Find where the given text appears and provide that cell's center as (X, Y) coordinate. 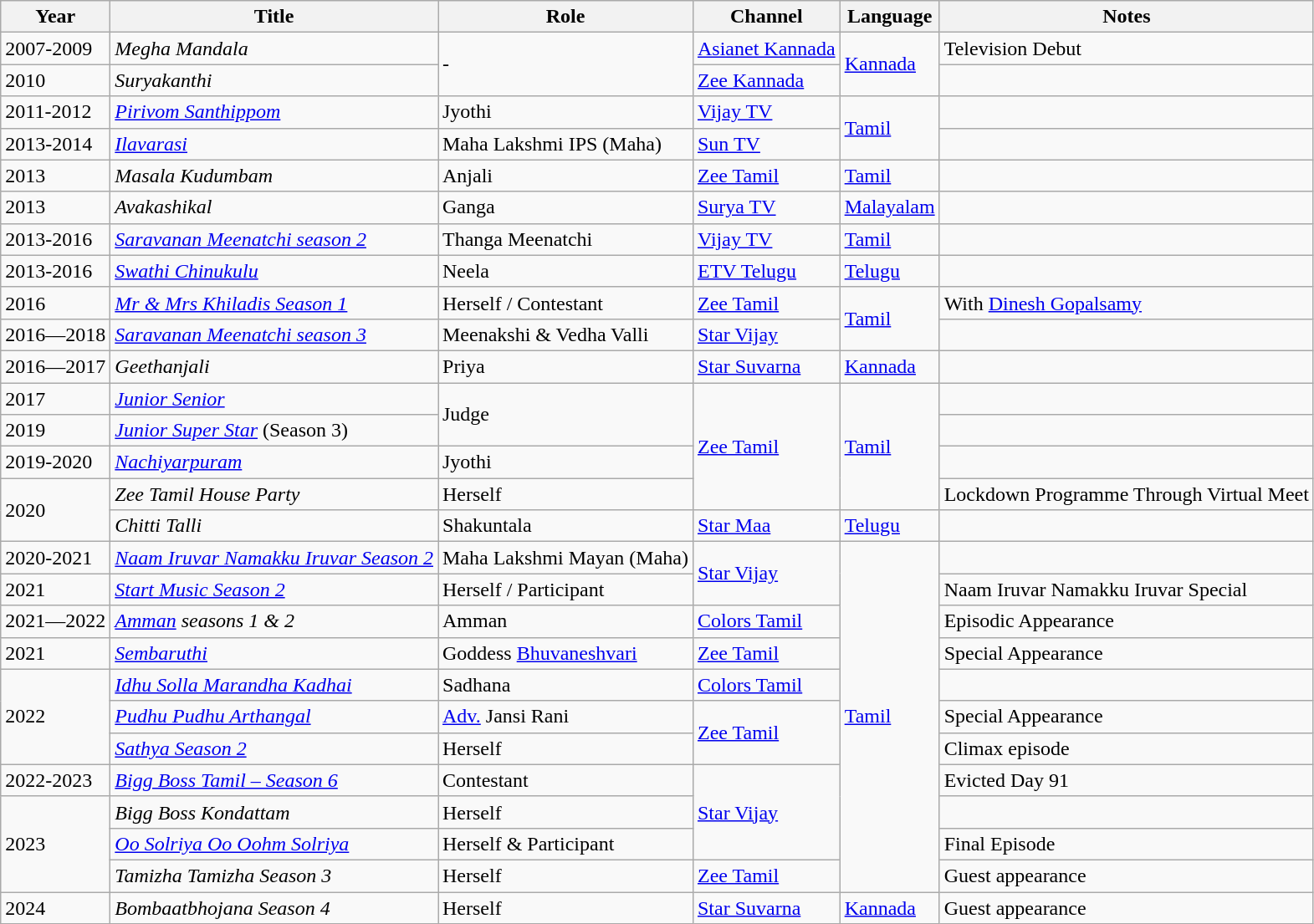
Final Episode (1126, 844)
2016—2017 (55, 366)
Evicted Day 91 (1126, 780)
2016—2018 (55, 334)
2019 (55, 431)
Idhu Solla Marandha Kadhai (274, 685)
Swathi Chinukulu (274, 271)
With Dinesh Gopalsamy (1126, 303)
2019-2020 (55, 462)
Tamizha Tamizha Season 3 (274, 876)
Suryakanthi (274, 80)
2020 (55, 510)
Climax episode (1126, 748)
Asianet Kannada (766, 48)
Sadhana (565, 685)
Herself / Contestant (565, 303)
Ganga (565, 207)
Maha Lakshmi Mayan (Maha) (565, 558)
2022-2023 (55, 780)
2017 (55, 399)
Saravanan Meenatchi season 3 (274, 334)
2024 (55, 907)
Oo Solriya Oo Oohm Solriya (274, 844)
- (565, 64)
Chitti Talli (274, 526)
Herself / Participant (565, 590)
Naam Iruvar Namakku Iruvar Special (1126, 590)
2011-2012 (55, 112)
Sembaruthi (274, 653)
Amman (565, 621)
Neela (565, 271)
Contestant (565, 780)
Saravanan Meenatchi season 2 (274, 239)
Role (565, 17)
Masala Kudumbam (274, 176)
2010 (55, 80)
Sathya Season 2 (274, 748)
Bigg Boss Tamil – Season 6 (274, 780)
2020-2021 (55, 558)
Episodic Appearance (1126, 621)
Surya TV (766, 207)
Megha Mandala (274, 48)
Bigg Boss Kondattam (274, 812)
Start Music Season 2 (274, 590)
Language (890, 17)
Meenakshi & Vedha Valli (565, 334)
Zee Kannada (766, 80)
Herself & Participant (565, 844)
Anjali (565, 176)
ETV Telugu (766, 271)
Goddess Bhuvaneshvari (565, 653)
Malayalam (890, 207)
2021—2022 (55, 621)
Year (55, 17)
2007-2009 (55, 48)
Television Debut (1126, 48)
Sun TV (766, 144)
Maha Lakshmi IPS (Maha) (565, 144)
Junior Senior (274, 399)
Zee Tamil House Party (274, 494)
2023 (55, 844)
Notes (1126, 17)
Channel (766, 17)
2013-2014 (55, 144)
Shakuntala (565, 526)
Naam Iruvar Namakku Iruvar Season 2 (274, 558)
Lockdown Programme Through Virtual Meet (1126, 494)
Geethanjali (274, 366)
Title (274, 17)
Ilavarasi (274, 144)
Star Maa (766, 526)
Pudhu Pudhu Arthangal (274, 717)
Thanga Meenatchi (565, 239)
Priya (565, 366)
Avakashikal (274, 207)
Judge (565, 415)
Adv. Jansi Rani (565, 717)
Junior Super Star (Season 3) (274, 431)
2022 (55, 717)
Nachiyarpuram (274, 462)
Amman seasons 1 & 2 (274, 621)
2016 (55, 303)
Mr & Mrs Khiladis Season 1 (274, 303)
Pirivom Santhippom (274, 112)
Bombaatbhojana Season 4 (274, 907)
